For the text-containing cell, return its midpoint in [X, Y] coordinate format. 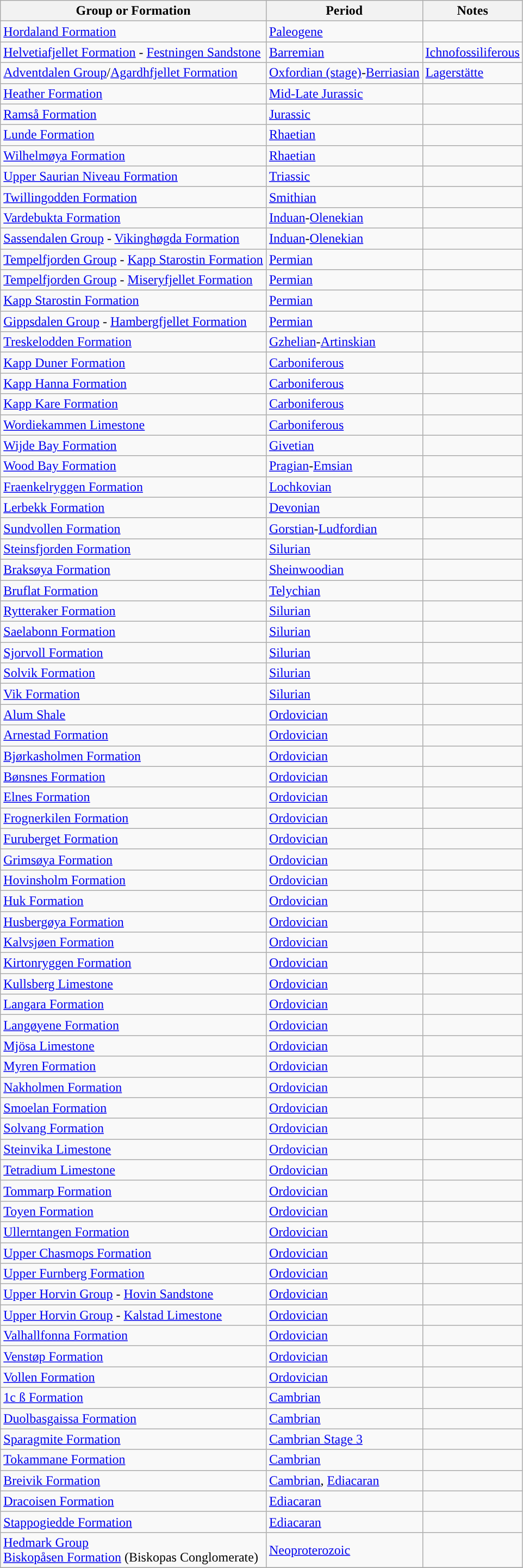
Adventdalen Group/Agardhfjellet Formation [134, 73]
Dracoisen Formation [134, 1501]
Braksøya Formation [134, 569]
Nakholmen Formation [134, 1087]
Langøyene Formation [134, 1025]
Group or Formation [134, 11]
Husbergøya Formation [134, 922]
Kapp Duner Formation [134, 363]
Upper Furnberg Formation [134, 1274]
Devonian [344, 507]
Sparagmite Formation [134, 1439]
Upper Saurian Niveau Formation [134, 176]
Bønsnes Formation [134, 777]
Toyen Formation [134, 1211]
Kullsberg Limestone [134, 984]
Vik Formation [134, 694]
Neoproterozoic [344, 1550]
Kapp Starostin Formation [134, 301]
Lerbekk Formation [134, 507]
Lochkovian [344, 487]
Mid-Late Jurassic [344, 94]
Breivik Formation [134, 1480]
Upper Horvin Group - Kalstad Limestone [134, 1315]
Oxfordian (stage)-Berriasian [344, 73]
Kalvsjøen Formation [134, 943]
Vollen Formation [134, 1377]
Wood Bay Formation [134, 466]
Frognerkilen Formation [134, 818]
Lunde Formation [134, 135]
Paleogene [344, 32]
Pragian-Emsian [344, 466]
Triassic [344, 176]
Smoelan Formation [134, 1108]
Hedmark GroupBiskopåsen Formation (Biskopas Conglomerate) [134, 1550]
Tempelfjorden Group - Kapp Starostin Formation [134, 259]
Huk Formation [134, 901]
Grimsøya Formation [134, 859]
Jurassic [344, 114]
Steinsfjorden Formation [134, 549]
Elnes Formation [134, 797]
Heather Formation [134, 94]
Twillingodden Formation [134, 197]
Saelabonn Formation [134, 632]
Telychian [344, 590]
Steinvika Limestone [134, 1149]
Helvetiafjellet Formation - Festningen Sandstone [134, 52]
Cambrian, Ediacaran [344, 1480]
Venstøp Formation [134, 1356]
Tokammane Formation [134, 1460]
Tommarp Formation [134, 1191]
Valhallfonna Formation [134, 1336]
Upper Chasmops Formation [134, 1253]
Fraenkelryggen Formation [134, 487]
Gzhelian-Artinskian [344, 342]
Barremian [344, 52]
Solvang Formation [134, 1129]
Smithian [344, 197]
Upper Horvin Group - Hovin Sandstone [134, 1294]
Notes [472, 11]
Period [344, 11]
Stappogiedde Formation [134, 1522]
Hordaland Formation [134, 32]
Sassendalen Group - Vikinghøgda Formation [134, 238]
Sjorvoll Formation [134, 653]
Tempelfjorden Group - Miseryfjellet Formation [134, 280]
Kapp Kare Formation [134, 404]
Arnestad Formation [134, 735]
Furuberget Formation [134, 839]
Tetradium Limestone [134, 1170]
Wijde Bay Formation [134, 445]
Bruflat Formation [134, 590]
Kapp Hanna Formation [134, 383]
Gorstian-Ludfordian [344, 528]
Lagerstätte [472, 73]
Sundvollen Formation [134, 528]
Hovinsholm Formation [134, 880]
Ichnofossiliferous [472, 52]
1c ß Formation [134, 1398]
Langara Formation [134, 1005]
Givetian [344, 445]
Wilhelmøya Formation [134, 156]
Vardebukta Formation [134, 218]
Sheinwoodian [344, 569]
Ullerntangen Formation [134, 1232]
Cambrian Stage 3 [344, 1439]
Kirtonryggen Formation [134, 963]
Treskelodden Formation [134, 342]
Ramså Formation [134, 114]
Bjørkasholmen Formation [134, 756]
Wordiekammen Limestone [134, 425]
Rytteraker Formation [134, 611]
Myren Formation [134, 1067]
Duolbasgaissa Formation [134, 1418]
Solvik Formation [134, 673]
Alum Shale [134, 715]
Mjösa Limestone [134, 1046]
Gippsdalen Group - Hambergfjellet Formation [134, 321]
